Scan for the cell matching the given text and deliver its (x, y) coordinate at center. 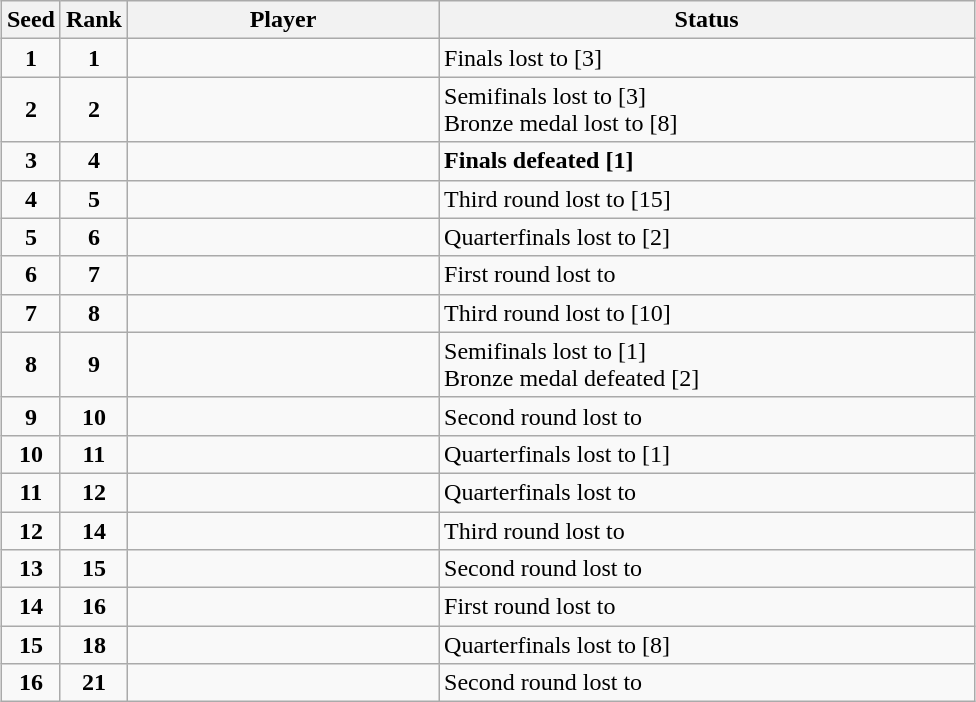
Rank (94, 20)
Semifinals lost to [1]Bronze medal defeated [2] (707, 364)
21 (94, 683)
Semifinals lost to [3]Bronze medal lost to [8] (707, 110)
Third round lost to [15] (707, 199)
13 (30, 569)
Player (284, 20)
Third round lost to (707, 531)
Quarterfinals lost to [8] (707, 645)
18 (94, 645)
Finals defeated [1] (707, 161)
Finals lost to [3] (707, 58)
Third round lost to [10] (707, 313)
3 (30, 161)
Quarterfinals lost to [1] (707, 454)
Seed (30, 20)
Quarterfinals lost to [2] (707, 237)
Status (707, 20)
Quarterfinals lost to (707, 492)
